Output the (X, Y) coordinate of the center of the cell containing the given text.  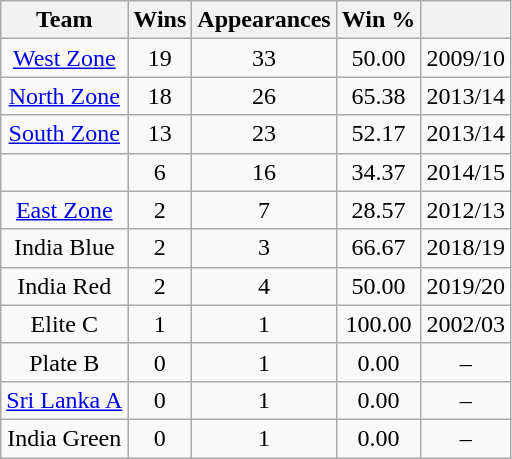
13 (160, 134)
Plate B (64, 362)
India Red (64, 286)
18 (160, 96)
South Zone (64, 134)
7 (264, 210)
2002/03 (466, 324)
34.37 (378, 172)
2019/20 (466, 286)
6 (160, 172)
India Green (64, 438)
Appearances (264, 20)
28.57 (378, 210)
65.38 (378, 96)
North Zone (64, 96)
2012/13 (466, 210)
3 (264, 248)
East Zone (64, 210)
33 (264, 58)
Wins (160, 20)
4 (264, 286)
West Zone (64, 58)
Team (64, 20)
2014/15 (466, 172)
26 (264, 96)
52.17 (378, 134)
Win % (378, 20)
2018/19 (466, 248)
19 (160, 58)
16 (264, 172)
India Blue (64, 248)
Elite C (64, 324)
100.00 (378, 324)
2009/10 (466, 58)
23 (264, 134)
Sri Lanka A (64, 400)
66.67 (378, 248)
